Locate the cell with the specified text and output its [X, Y] center coordinate. 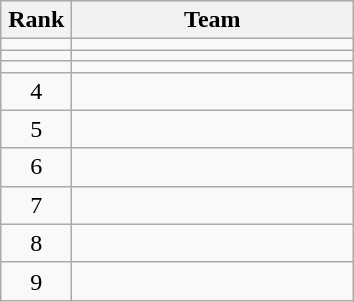
8 [36, 243]
6 [36, 167]
Team [212, 20]
Rank [36, 20]
7 [36, 205]
4 [36, 91]
5 [36, 129]
9 [36, 281]
